Identify which cell holds the provided text, then report its [X, Y] central coordinate. 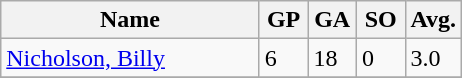
3.0 [434, 58]
Nicholson, Billy [130, 58]
Name [130, 20]
6 [284, 58]
GP [284, 20]
SO [380, 20]
18 [332, 58]
Avg. [434, 20]
0 [380, 58]
GA [332, 20]
